Search for the cell housing the specified text and yield its (x, y) center coordinate. 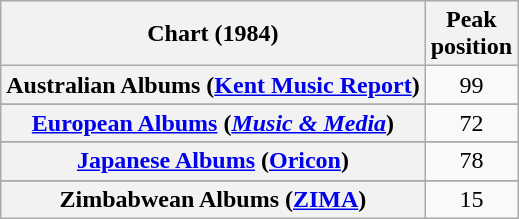
Australian Albums (Kent Music Report) (213, 85)
Peakposition (471, 34)
Zimbabwean Albums (ZIMA) (213, 199)
78 (471, 161)
European Albums (Music & Media) (213, 123)
72 (471, 123)
Chart (1984) (213, 34)
Japanese Albums (Oricon) (213, 161)
15 (471, 199)
99 (471, 85)
